Capture the cell that displays the provided text and extract its [X, Y] central coordinate. 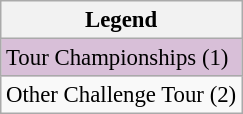
Legend [122, 20]
Tour Championships (1) [122, 58]
Other Challenge Tour (2) [122, 95]
